Determine the [X, Y] coordinate at the center of the cell enclosing the given text.  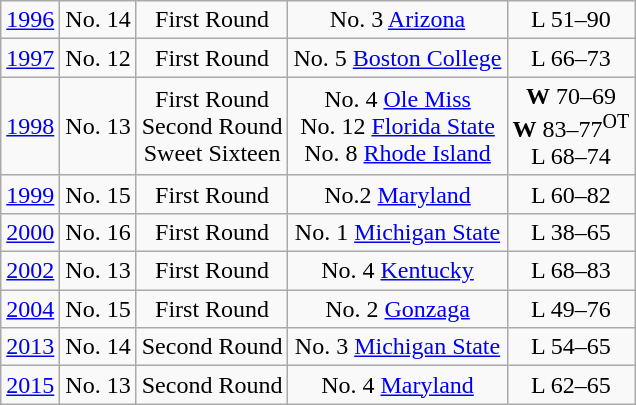
No. 2 Gonzaga [398, 309]
No. 4 Ole MissNo. 12 Florida StateNo. 8 Rhode Island [398, 126]
No. 3 Arizona [398, 20]
No. 4 Maryland [398, 385]
L 62–65 [571, 385]
No. 5 Boston College [398, 58]
2000 [30, 232]
2013 [30, 347]
L 54–65 [571, 347]
No.2 Maryland [398, 194]
First RoundSecond RoundSweet Sixteen [212, 126]
No. 1 Michigan State [398, 232]
No. 4 Kentucky [398, 271]
1998 [30, 126]
1996 [30, 20]
W 70–69W 83–77OTL 68–74 [571, 126]
No. 16 [98, 232]
No. 3 Michigan State [398, 347]
No. 12 [98, 58]
2004 [30, 309]
L 51–90 [571, 20]
1997 [30, 58]
L 60–82 [571, 194]
L 68–83 [571, 271]
L 38–65 [571, 232]
L 66–73 [571, 58]
2002 [30, 271]
1999 [30, 194]
L 49–76 [571, 309]
2015 [30, 385]
